Identify which cell holds the provided text, then report its (x, y) central coordinate. 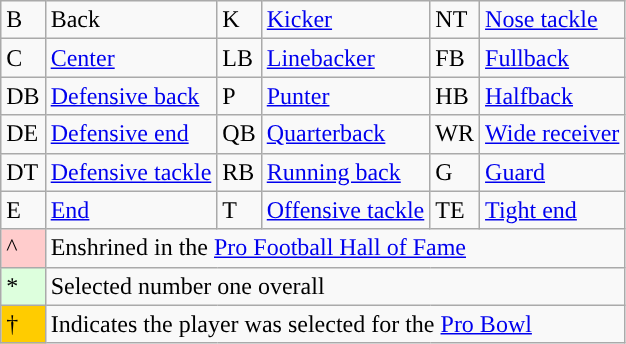
QB (239, 134)
Quarterback (346, 134)
WR (455, 134)
G (455, 172)
Kicker (346, 20)
Wide receiver (552, 134)
Defensive tackle (131, 172)
Defensive back (131, 96)
TE (455, 210)
E (23, 210)
^ (23, 248)
Indicates the player was selected for the Pro Bowl (335, 324)
NT (455, 20)
RB (239, 172)
End (131, 210)
Offensive tackle (346, 210)
C (23, 58)
Fullback (552, 58)
† (23, 324)
DE (23, 134)
Defensive end (131, 134)
Running back (346, 172)
Halfback (552, 96)
Enshrined in the Pro Football Hall of Fame (335, 248)
Nose tackle (552, 20)
K (239, 20)
DB (23, 96)
Punter (346, 96)
B (23, 20)
Tight end (552, 210)
Center (131, 58)
Back (131, 20)
HB (455, 96)
FB (455, 58)
P (239, 96)
LB (239, 58)
Selected number one overall (335, 286)
T (239, 210)
Guard (552, 172)
DT (23, 172)
Linebacker (346, 58)
* (23, 286)
